Detect which cell encompasses the target text, then output its [x, y] center coordinate. 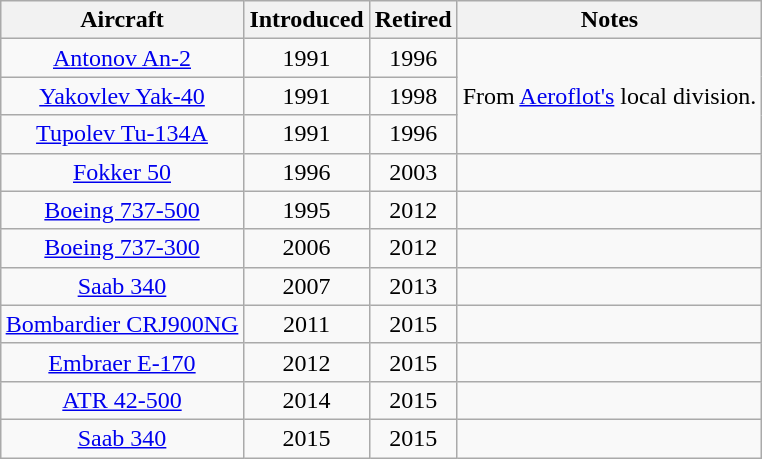
1995 [306, 210]
2013 [413, 286]
Boeing 737-300 [122, 248]
2014 [306, 400]
Aircraft [122, 20]
2011 [306, 324]
Embraer E-170 [122, 362]
2003 [413, 172]
Tupolev Tu-134A [122, 134]
Bombardier CRJ900NG [122, 324]
2007 [306, 286]
From Aeroflot's local division. [610, 96]
2006 [306, 248]
Introduced [306, 20]
Antonov An-2 [122, 58]
Notes [610, 20]
Yakovlev Yak-40 [122, 96]
ATR 42-500 [122, 400]
Boeing 737-500 [122, 210]
Fokker 50 [122, 172]
Retired [413, 20]
1998 [413, 96]
